Output the [x, y] coordinate of the center of the cell containing the given text.  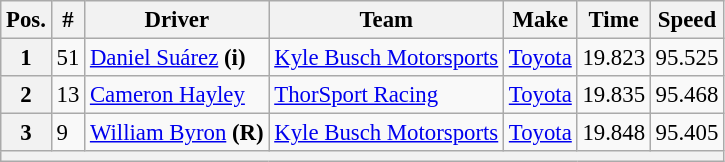
95.468 [686, 95]
19.823 [614, 58]
2 [26, 95]
Daniel Suárez (i) [177, 58]
13 [68, 95]
William Byron (R) [177, 133]
95.525 [686, 58]
Time [614, 20]
# [68, 20]
Driver [177, 20]
Team [386, 20]
Make [541, 20]
Speed [686, 20]
19.848 [614, 133]
Cameron Hayley [177, 95]
51 [68, 58]
1 [26, 58]
19.835 [614, 95]
ThorSport Racing [386, 95]
Pos. [26, 20]
3 [26, 133]
95.405 [686, 133]
9 [68, 133]
